Identify which cell holds the provided text, then report its (X, Y) central coordinate. 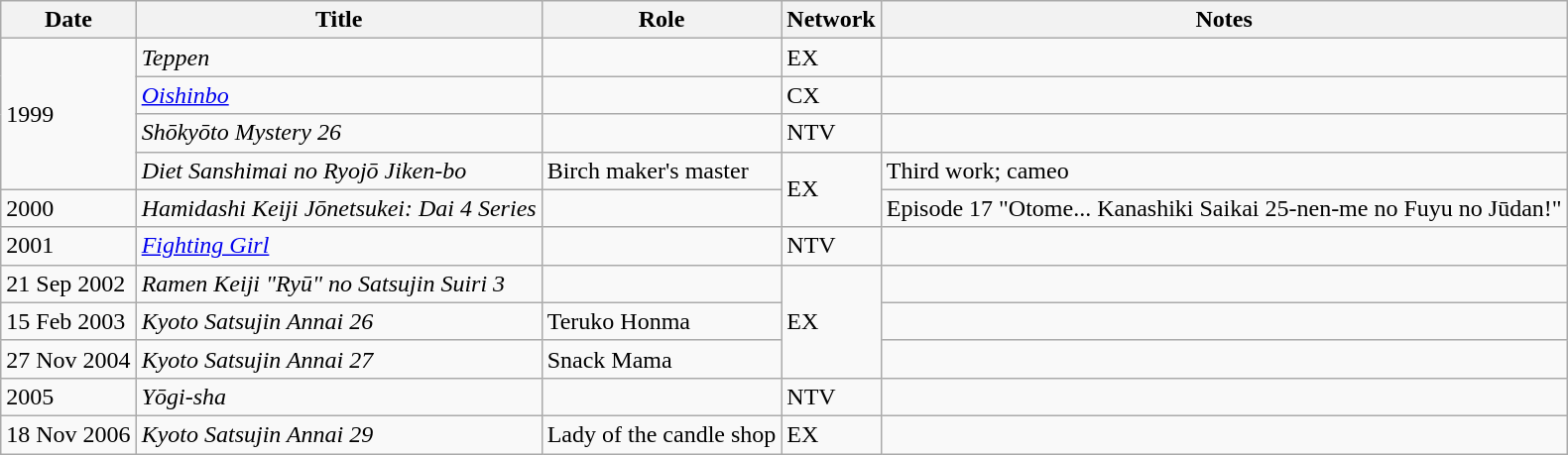
Birch maker's master (662, 171)
21 Sep 2002 (68, 284)
Lady of the candle shop (662, 434)
Kyoto Satsujin Annai 27 (339, 359)
Episode 17 "Otome... Kanashiki Saikai 25-nen-me no Fuyu no Jūdan!" (1224, 208)
Teppen (339, 57)
27 Nov 2004 (68, 359)
Notes (1224, 20)
Hamidashi Keiji Jōnetsukei: Dai 4 Series (339, 208)
2000 (68, 208)
1999 (68, 114)
CX (831, 95)
Yōgi-sha (339, 397)
Ramen Keiji "Ryū" no Satsujin Suiri 3 (339, 284)
2001 (68, 246)
Kyoto Satsujin Annai 29 (339, 434)
Third work; cameo (1224, 171)
Oishinbo (339, 95)
Network (831, 20)
Snack Mama (662, 359)
Title (339, 20)
Role (662, 20)
15 Feb 2003 (68, 321)
Teruko Honma (662, 321)
Date (68, 20)
2005 (68, 397)
Fighting Girl (339, 246)
Diet Sanshimai no Ryojō Jiken-bo (339, 171)
Shōkyōto Mystery 26 (339, 133)
18 Nov 2006 (68, 434)
Kyoto Satsujin Annai 26 (339, 321)
